Return the [x, y] coordinate for the center point of the cell that contains the specified text.  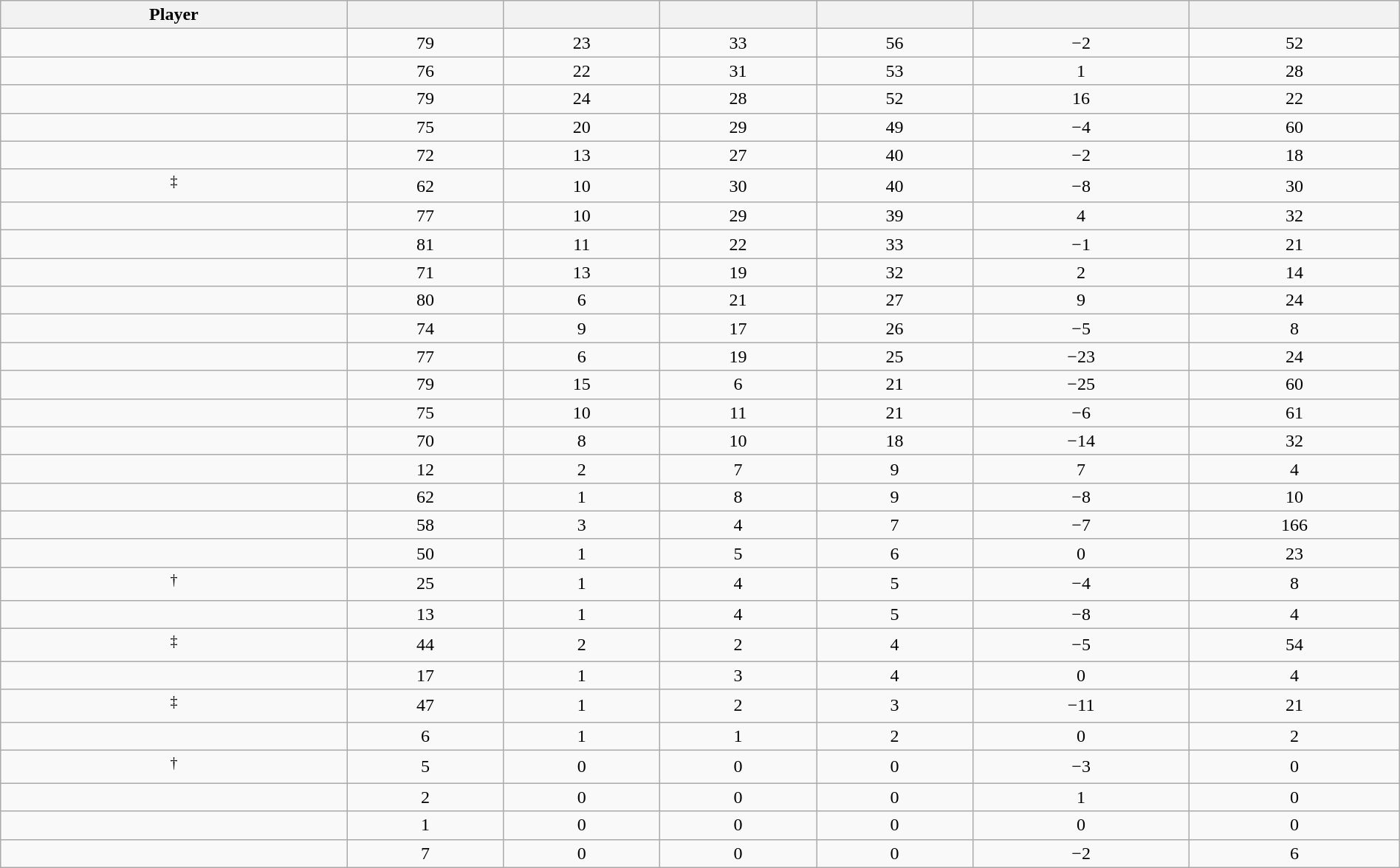
12 [425, 469]
74 [425, 328]
58 [425, 525]
14 [1294, 272]
−1 [1081, 244]
56 [895, 43]
166 [1294, 525]
81 [425, 244]
71 [425, 272]
50 [425, 553]
−23 [1081, 356]
53 [895, 71]
31 [738, 71]
20 [582, 127]
47 [425, 706]
Player [174, 15]
26 [895, 328]
70 [425, 441]
−7 [1081, 525]
15 [582, 385]
−25 [1081, 385]
−3 [1081, 766]
−11 [1081, 706]
16 [1081, 99]
44 [425, 645]
39 [895, 216]
49 [895, 127]
76 [425, 71]
−14 [1081, 441]
80 [425, 300]
72 [425, 155]
61 [1294, 413]
−6 [1081, 413]
54 [1294, 645]
